Determine the (x, y) coordinate at the center of the cell enclosing the given text.  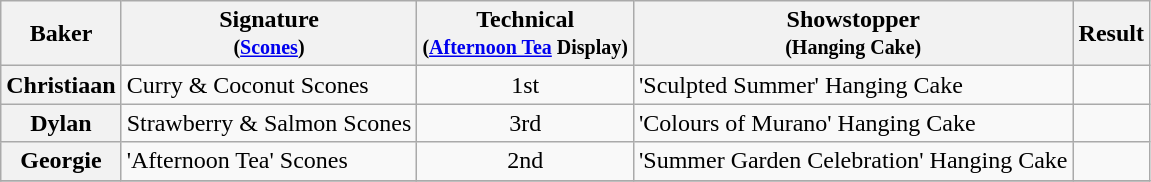
Georgie (61, 161)
Curry & Coconut Scones (269, 85)
Baker (61, 34)
Christiaan (61, 85)
Signature(Scones) (269, 34)
2nd (526, 161)
Strawberry & Salmon Scones (269, 123)
'Afternoon Tea' Scones (269, 161)
'Colours of Murano' Hanging Cake (853, 123)
Technical(Afternoon Tea Display) (526, 34)
Dylan (61, 123)
Showstopper(Hanging Cake) (853, 34)
3rd (526, 123)
Result (1111, 34)
'Sculpted Summer' Hanging Cake (853, 85)
1st (526, 85)
'Summer Garden Celebration' Hanging Cake (853, 161)
